Find where the given text appears and provide that cell's center as (X, Y) coordinate. 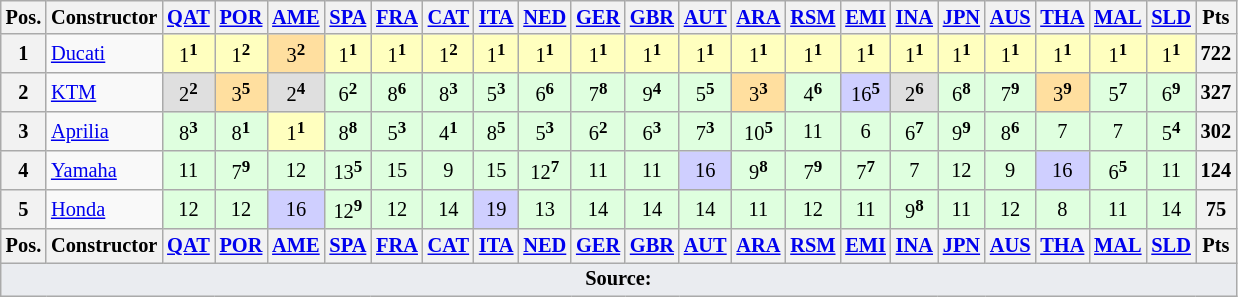
39 (1062, 92)
Ducati (104, 54)
55 (706, 92)
Aprilia (104, 132)
94 (652, 92)
99 (962, 132)
57 (1118, 92)
63 (652, 132)
2 (24, 92)
66 (544, 92)
124 (1216, 170)
135 (348, 170)
41 (448, 132)
65 (1118, 170)
1 (24, 54)
165 (865, 92)
5 (24, 210)
Source: (618, 279)
67 (914, 132)
81 (242, 132)
35 (242, 92)
32 (296, 54)
302 (1216, 132)
Yamaha (104, 170)
88 (348, 132)
KTM (104, 92)
85 (496, 132)
4 (24, 170)
722 (1216, 54)
327 (1216, 92)
46 (812, 92)
68 (962, 92)
75 (1216, 210)
8 (1062, 210)
129 (348, 210)
105 (759, 132)
26 (914, 92)
19 (496, 210)
33 (759, 92)
69 (1170, 92)
78 (598, 92)
Honda (104, 210)
6 (865, 132)
54 (1170, 132)
127 (544, 170)
22 (188, 92)
24 (296, 92)
13 (544, 210)
77 (865, 170)
73 (706, 132)
3 (24, 132)
